From the cell containing the given text, extract its center point as [x, y] coordinate. 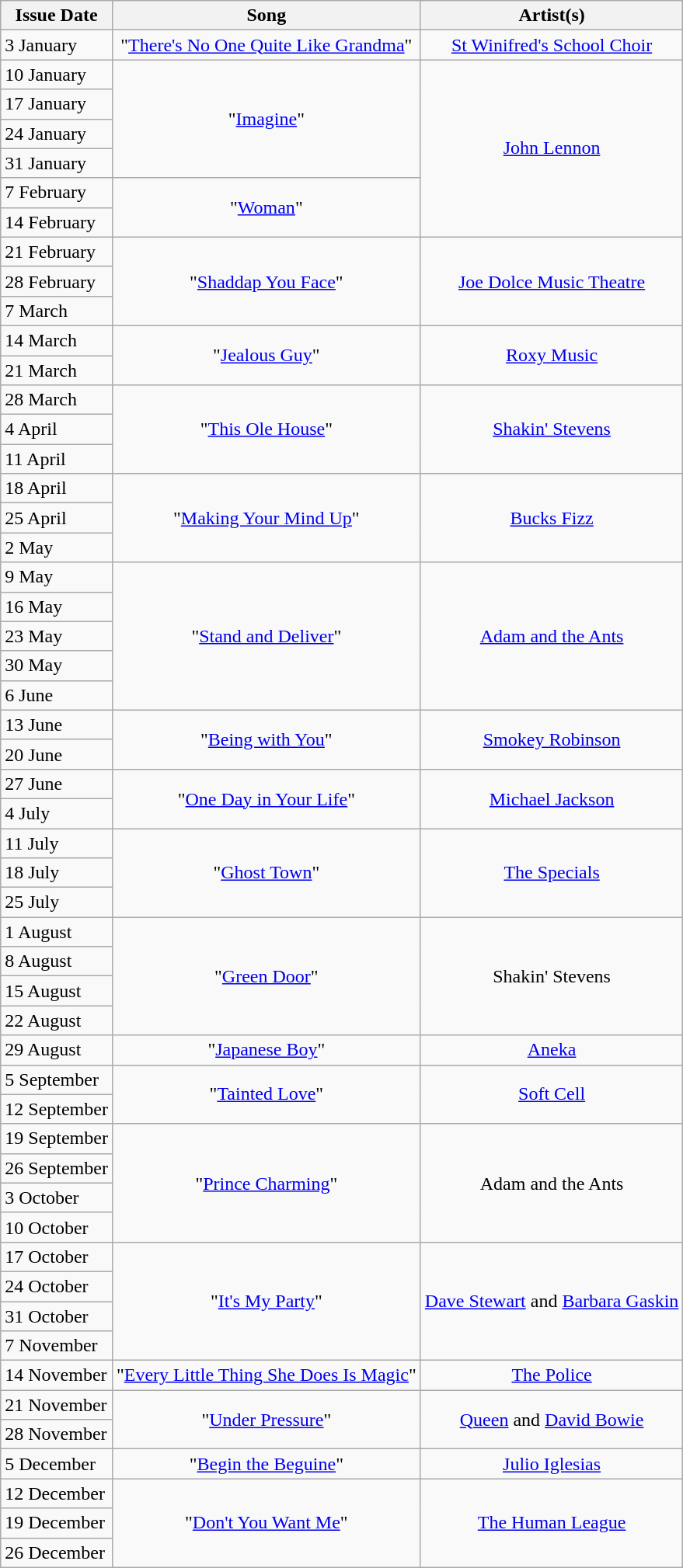
"It's My Party" [266, 1301]
Soft Cell [552, 1094]
"Shaddap You Face" [266, 281]
Julio Iglesias [552, 1464]
21 February [57, 252]
10 January [57, 75]
20 June [57, 754]
9 May [57, 577]
28 November [57, 1434]
5 December [57, 1464]
"Jealous Guy" [266, 355]
28 February [57, 281]
11 April [57, 459]
18 April [57, 488]
Roxy Music [552, 355]
Issue Date [57, 16]
12 December [57, 1493]
23 May [57, 636]
28 March [57, 400]
Song [266, 16]
Joe Dolce Music Theatre [552, 281]
19 September [57, 1139]
"Ghost Town" [266, 872]
Michael Jackson [552, 798]
19 December [57, 1523]
The Police [552, 1375]
22 August [57, 1020]
27 June [57, 784]
5 September [57, 1080]
13 June [57, 725]
7 February [57, 193]
24 January [57, 134]
"Begin the Beguine" [266, 1464]
"Tainted Love" [266, 1094]
17 January [57, 104]
"One Day in Your Life" [266, 798]
26 December [57, 1552]
3 October [57, 1198]
"Green Door" [266, 976]
Aneka [552, 1050]
30 May [57, 666]
"Don't You Want Me" [266, 1523]
"Woman" [266, 207]
"There's No One Quite Like Grandma" [266, 45]
"This Ole House" [266, 429]
18 July [57, 873]
21 November [57, 1405]
25 July [57, 902]
Dave Stewart and Barbara Gaskin [552, 1301]
Queen and David Bowie [552, 1420]
St Winifred's School Choir [552, 45]
6 June [57, 695]
16 May [57, 607]
"Imagine" [266, 119]
Artist(s) [552, 16]
15 August [57, 991]
The Specials [552, 872]
17 October [57, 1257]
"Being with You" [266, 739]
26 September [57, 1168]
"Japanese Boy" [266, 1050]
8 August [57, 961]
24 October [57, 1286]
"Every Little Thing She Does Is Magic" [266, 1375]
14 March [57, 340]
11 July [57, 843]
"Making Your Mind Up" [266, 518]
21 March [57, 370]
John Lennon [552, 148]
10 October [57, 1227]
31 January [57, 163]
1 August [57, 932]
"Stand and Deliver" [266, 636]
2 May [57, 548]
12 September [57, 1109]
3 January [57, 45]
"Under Pressure" [266, 1420]
29 August [57, 1050]
7 November [57, 1346]
The Human League [552, 1523]
"Prince Charming" [266, 1183]
14 February [57, 222]
14 November [57, 1375]
7 March [57, 311]
Smokey Robinson [552, 739]
4 July [57, 813]
31 October [57, 1316]
Bucks Fizz [552, 518]
4 April [57, 429]
25 April [57, 518]
